Output the (X, Y) coordinate of the center of the cell containing the given text.  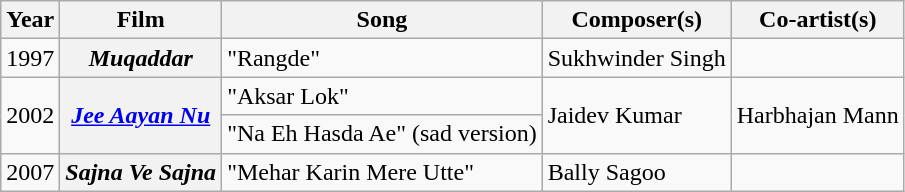
1997 (30, 58)
Film (141, 20)
"Aksar Lok" (382, 96)
"Na Eh Hasda Ae" (sad version) (382, 134)
Co-artist(s) (818, 20)
2002 (30, 115)
"Rangde" (382, 58)
Composer(s) (636, 20)
Year (30, 20)
Harbhajan Mann (818, 115)
Sajna Ve Sajna (141, 172)
Jaidev Kumar (636, 115)
Song (382, 20)
2007 (30, 172)
Sukhwinder Singh (636, 58)
Bally Sagoo (636, 172)
Muqaddar (141, 58)
"Mehar Karin Mere Utte" (382, 172)
Jee Aayan Nu (141, 115)
